Find where the given text appears and provide that cell's center as [X, Y] coordinate. 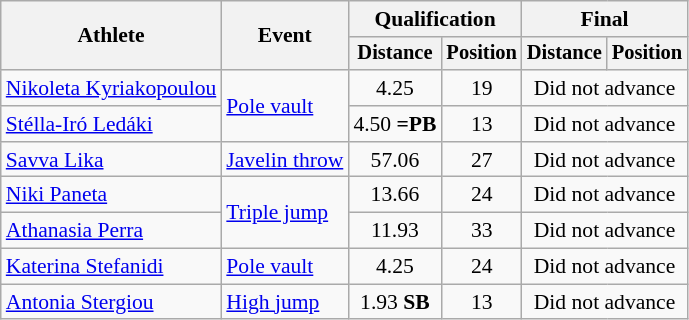
Final [604, 19]
Triple jump [284, 212]
High jump [284, 302]
11.93 [394, 231]
1.93 SB [394, 302]
Nikoleta Kyriakopoulou [112, 88]
4.50 =PB [394, 124]
Qualification [435, 19]
Katerina Stefanidi [112, 267]
19 [482, 88]
27 [482, 160]
Niki Paneta [112, 195]
13.66 [394, 195]
Javelin throw [284, 160]
57.06 [394, 160]
Athlete [112, 36]
Stélla-Iró Ledáki [112, 124]
33 [482, 231]
Antonia Stergiou [112, 302]
Athanasia Perra [112, 231]
Savva Lika [112, 160]
Event [284, 36]
